Find where the given text appears and provide that cell's center as [X, Y] coordinate. 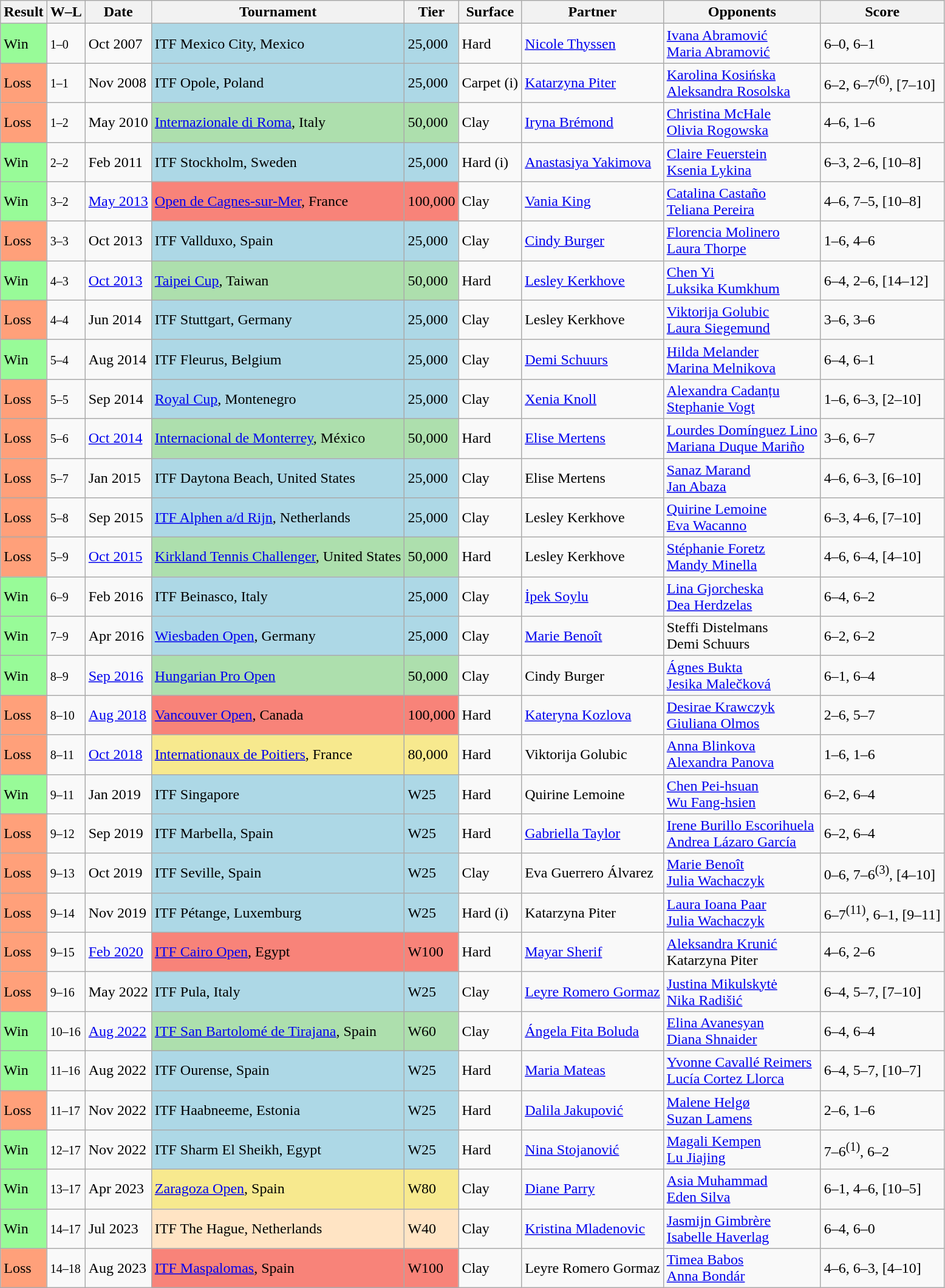
4–6, 6–3, [6–10] [882, 477]
Sep 2016 [118, 675]
Jul 2023 [118, 1229]
3–2 [66, 202]
1–1 [66, 83]
Jan 2019 [118, 794]
6–4, 2–6, [14–12] [882, 281]
Alexandra Cadanțu Stephanie Vogt [742, 398]
Feb 2011 [118, 162]
3–6, 6–7 [882, 438]
Apr 2016 [118, 636]
Yvonne Cavallé Reimers Lucía Cortez Llorca [742, 1070]
8–9 [66, 675]
6–4, 6–4 [882, 1031]
4–6, 7–5, [10–8] [882, 202]
ITF Maspalomas, Spain [278, 1268]
80,000 [431, 754]
Claire Feuerstein Ksenia Lykina [742, 162]
Florencia Molinero Laura Thorpe [742, 240]
Mayar Sherif [593, 952]
Marie Benoît [593, 636]
Stéphanie Foretz Mandy Minella [742, 557]
Malene Helgø Suzan Lamens [742, 1110]
Justina Mikulskytė Nika Radišić [742, 991]
Ivana Abramović Maria Abramović [742, 44]
Zaragoza Open, Spain [278, 1189]
Aug 2014 [118, 359]
May 2022 [118, 991]
2–2 [66, 162]
W40 [431, 1229]
Dalila Jakupović [593, 1110]
Magali Kempen Lu Jiajing [742, 1150]
6–2, 6–7(6), [7–10] [882, 83]
ITF Sharm El Sheikh, Egypt [278, 1150]
5–8 [66, 517]
Anna Blinkova Alexandra Panova [742, 754]
Kateryna Kozlova [593, 715]
Oct 2015 [118, 557]
Kristina Mladenovic [593, 1229]
Vancouver Open, Canada [278, 715]
11–17 [66, 1110]
Anastasiya Yakimova [593, 162]
Steffi Distelmans Demi Schuurs [742, 636]
Sep 2014 [118, 398]
7–6(1), 6–2 [882, 1150]
Nov 2019 [118, 912]
Result [24, 12]
0–6, 7–6(3), [4–10] [882, 873]
İpek Soylu [593, 596]
Sanaz Marand Jan Abaza [742, 477]
Kirkland Tennis Challenger, United States [278, 557]
Diane Parry [593, 1189]
Open de Cagnes-sur-Mer, France [278, 202]
Oct 2018 [118, 754]
Chen Yi Luksika Kumkhum [742, 281]
Timea Babos Anna Bondár [742, 1268]
Sep 2015 [118, 517]
Wiesbaden Open, Germany [278, 636]
Taipei Cup, Taiwan [278, 281]
Nov 2008 [118, 83]
5–4 [66, 359]
2–6, 1–6 [882, 1110]
6–9 [66, 596]
6–7(11), 6–1, [9–11] [882, 912]
6–4, 5–7, [7–10] [882, 991]
Surface [490, 12]
8–10 [66, 715]
ITF Marbella, Spain [278, 833]
4–3 [66, 281]
14–18 [66, 1268]
Aug 2018 [118, 715]
6–3, 4–6, [7–10] [882, 517]
ITF Alphen a/d Rijn, Netherlands [278, 517]
Apr 2023 [118, 1189]
Quirine Lemoine [593, 794]
Chen Pei-hsuan Wu Fang-hsien [742, 794]
Desirae Krawczyk Giuliana Olmos [742, 715]
9–13 [66, 873]
1–2 [66, 123]
Ágnes Bukta Jesika Malečková [742, 675]
4–6, 2–6 [882, 952]
5–7 [66, 477]
6–1, 6–4 [882, 675]
Jasmijn Gimbrère Isabelle Haverlag [742, 1229]
9–15 [66, 952]
9–16 [66, 991]
Oct 2019 [118, 873]
1–6, 4–6 [882, 240]
Jan 2015 [118, 477]
4–6, 6–4, [4–10] [882, 557]
May 2013 [118, 202]
Xenia Knoll [593, 398]
Oct 2014 [118, 438]
Internazionale di Roma, Italy [278, 123]
Jun 2014 [118, 319]
3–6, 3–6 [882, 319]
ITF Ourense, Spain [278, 1070]
ITF Stuttgart, Germany [278, 319]
11–16 [66, 1070]
1–6, 6–3, [2–10] [882, 398]
ITF Pétange, Luxemburg [278, 912]
6–0, 6–1 [882, 44]
Karolina Kosińska Aleksandra Rosolska [742, 83]
Maria Mateas [593, 1070]
8–11 [66, 754]
9–11 [66, 794]
Feb 2016 [118, 596]
4–4 [66, 319]
10–16 [66, 1031]
ITF Pula, Italy [278, 991]
6–4, 6–0 [882, 1229]
W80 [431, 1189]
12–17 [66, 1150]
5–5 [66, 398]
ITF Fleurus, Belgium [278, 359]
6–4, 6–1 [882, 359]
Tournament [278, 12]
Iryna Brémond [593, 123]
Partner [593, 12]
Oct 2007 [118, 44]
4–6, 6–3, [4–10] [882, 1268]
Aleksandra Krunić Katarzyna Piter [742, 952]
Quirine Lemoine Eva Wacanno [742, 517]
ITF Opole, Poland [278, 83]
4–6, 1–6 [882, 123]
Hungarian Pro Open [278, 675]
Lourdes Domínguez Lino Mariana Duque Mariño [742, 438]
Hilda Melander Marina Melnikova [742, 359]
ITF Singapore [278, 794]
Score [882, 12]
Lina Gjorcheska Dea Herdzelas [742, 596]
Nicole Thyssen [593, 44]
Laura Ioana Paar Julia Wachaczyk [742, 912]
ITF Vallduxo, Spain [278, 240]
Viktorija Golubic [593, 754]
13–17 [66, 1189]
ITF Haabneeme, Estonia [278, 1110]
Tier [431, 12]
ITF Cairo Open, Egypt [278, 952]
2–6, 5–7 [882, 715]
ITF The Hague, Netherlands [278, 1229]
9–14 [66, 912]
6–2, 6–2 [882, 636]
6–1, 4–6, [10–5] [882, 1189]
ITF Beinasco, Italy [278, 596]
Internacional de Monterrey, México [278, 438]
Elina Avanesyan Diana Shnaider [742, 1031]
6–3, 2–6, [10–8] [882, 162]
W–L [66, 12]
6–4, 5–7, [10–7] [882, 1070]
May 2010 [118, 123]
ITF Stockholm, Sweden [278, 162]
Eva Guerrero Álvarez [593, 873]
Marie Benoît Julia Wachaczyk [742, 873]
Feb 2020 [118, 952]
ITF Mexico City, Mexico [278, 44]
1–6, 1–6 [882, 754]
ITF Daytona Beach, United States [278, 477]
Gabriella Taylor [593, 833]
ITF San Bartolomé de Tirajana, Spain [278, 1031]
W60 [431, 1031]
Ángela Fita Boluda [593, 1031]
3–3 [66, 240]
Opponents [742, 12]
Christina McHale Olivia Rogowska [742, 123]
Asia Muhammad Eden Silva [742, 1189]
7–9 [66, 636]
Catalina Castaño Teliana Pereira [742, 202]
Internationaux de Poitiers, France [278, 754]
Sep 2019 [118, 833]
14–17 [66, 1229]
Irene Burillo Escorihuela Andrea Lázaro García [742, 833]
Aug 2023 [118, 1268]
6–4, 6–2 [882, 596]
Vania King [593, 202]
Carpet (i) [490, 83]
9–12 [66, 833]
5–6 [66, 438]
Royal Cup, Montenegro [278, 398]
ITF Seville, Spain [278, 873]
5–9 [66, 557]
Date [118, 12]
Demi Schuurs [593, 359]
Nina Stojanović [593, 1150]
Viktorija Golubic Laura Siegemund [742, 319]
1–0 [66, 44]
